Locate the cell with the specified text and output its (x, y) center coordinate. 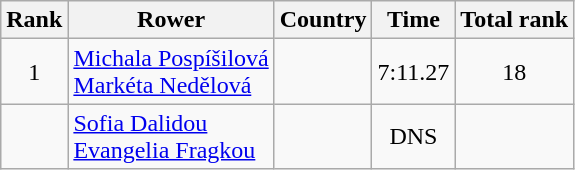
Country (323, 20)
7:11.27 (414, 72)
DNS (414, 136)
1 (34, 72)
Rower (171, 20)
18 (514, 72)
Sofia DalidouEvangelia Fragkou (171, 136)
Rank (34, 20)
Michala PospíšilováMarkéta Nedělová (171, 72)
Total rank (514, 20)
Time (414, 20)
